Return [x, y] of the center of cell containing provided text 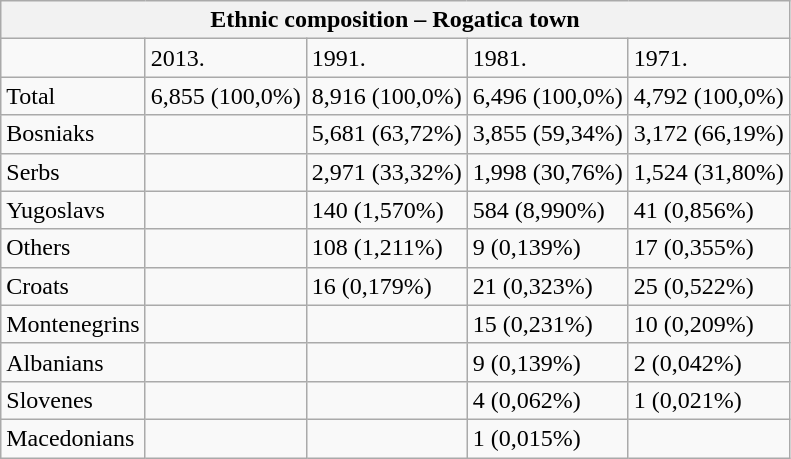
6,496 (100,0%) [548, 96]
1971. [708, 58]
108 (1,211%) [386, 248]
3,855 (59,34%) [548, 134]
4,792 (100,0%) [708, 96]
Montenegrins [73, 324]
3,172 (66,19%) [708, 134]
140 (1,570%) [386, 210]
41 (0,856%) [708, 210]
1991. [386, 58]
1,998 (30,76%) [548, 172]
Croats [73, 286]
Albanians [73, 362]
1,524 (31,80%) [708, 172]
4 (0,062%) [548, 400]
15 (0,231%) [548, 324]
8,916 (100,0%) [386, 96]
21 (0,323%) [548, 286]
17 (0,355%) [708, 248]
25 (0,522%) [708, 286]
10 (0,209%) [708, 324]
5,681 (63,72%) [386, 134]
584 (8,990%) [548, 210]
Ethnic composition – Rogatica town [396, 20]
2 (0,042%) [708, 362]
Bosniaks [73, 134]
Yugoslavs [73, 210]
Slovenes [73, 400]
Total [73, 96]
1 (0,021%) [708, 400]
6,855 (100,0%) [226, 96]
Macedonians [73, 438]
16 (0,179%) [386, 286]
2013. [226, 58]
1 (0,015%) [548, 438]
2,971 (33,32%) [386, 172]
Others [73, 248]
1981. [548, 58]
Serbs [73, 172]
